From the cell containing the given text, extract its center point as [x, y] coordinate. 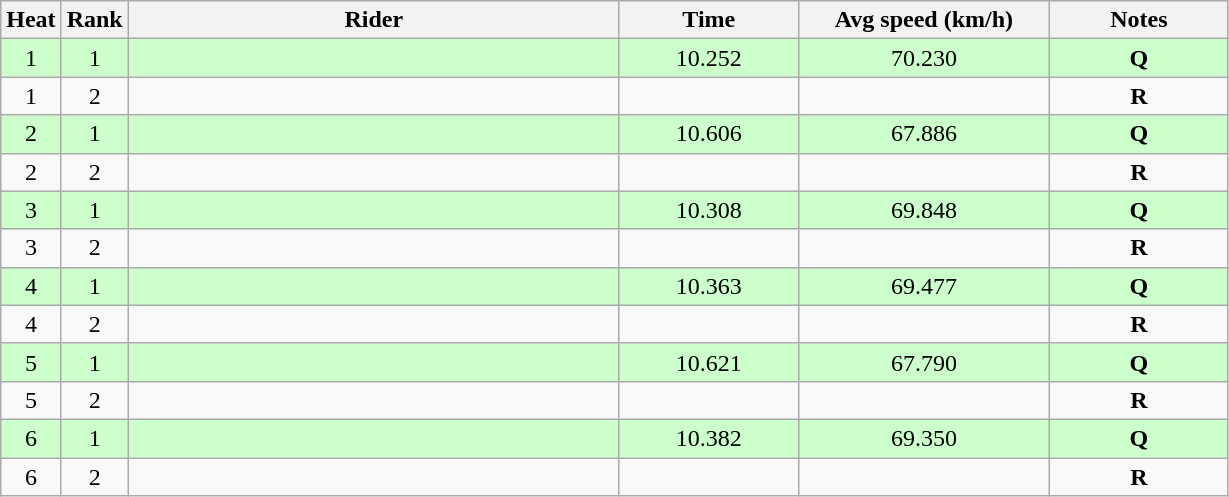
Rank [94, 20]
Notes [1138, 20]
Rider [374, 20]
67.790 [924, 362]
70.230 [924, 58]
69.477 [924, 286]
10.621 [708, 362]
10.252 [708, 58]
67.886 [924, 134]
Time [708, 20]
10.308 [708, 210]
10.606 [708, 134]
10.382 [708, 438]
69.848 [924, 210]
Heat [31, 20]
10.363 [708, 286]
Avg speed (km/h) [924, 20]
69.350 [924, 438]
